Determine the [x, y] coordinate at the center of the cell enclosing the given text.  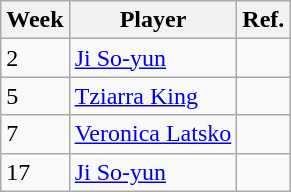
Tziarra King [153, 96]
7 [35, 134]
2 [35, 58]
Week [35, 20]
Player [153, 20]
Veronica Latsko [153, 134]
5 [35, 96]
17 [35, 172]
Ref. [264, 20]
